For the text-containing cell, return its midpoint in (x, y) coordinate format. 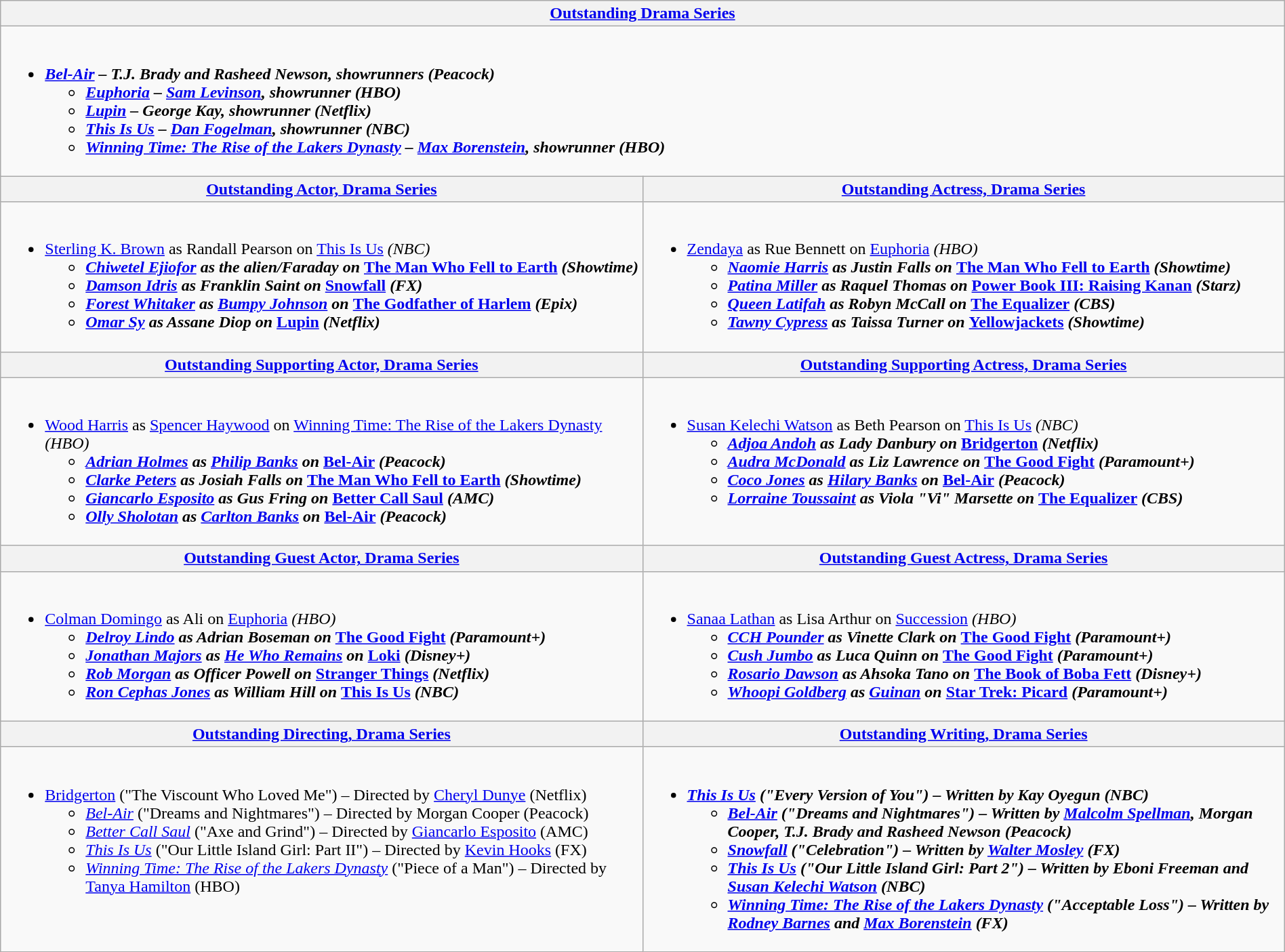
Outstanding Directing, Drama Series (321, 734)
Outstanding Guest Actress, Drama Series (964, 558)
Outstanding Supporting Actor, Drama Series (321, 365)
Outstanding Drama Series (642, 14)
Outstanding Actress, Drama Series (964, 189)
Outstanding Actor, Drama Series (321, 189)
Outstanding Writing, Drama Series (964, 734)
Outstanding Supporting Actress, Drama Series (964, 365)
Outstanding Guest Actor, Drama Series (321, 558)
